Return [x, y] of the center of cell containing provided text 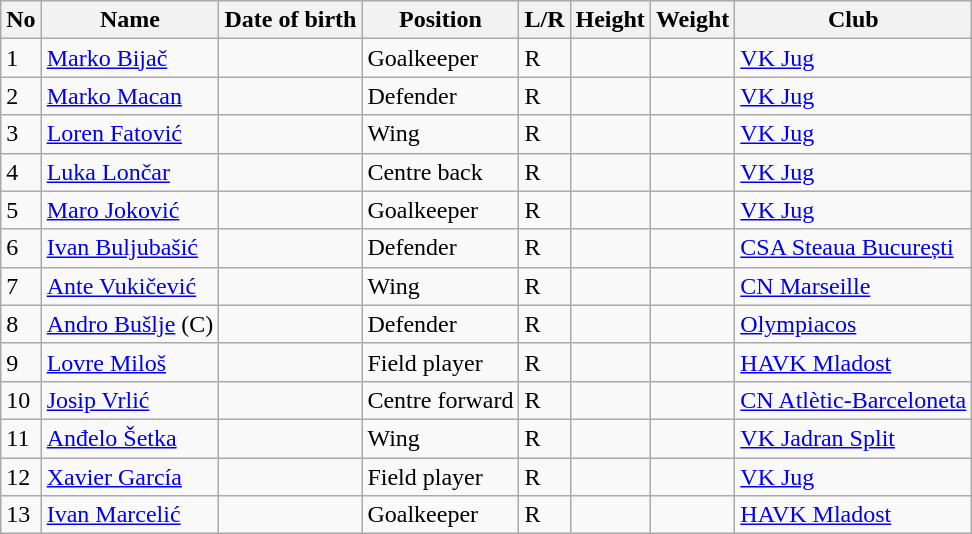
Marko Bijač [130, 58]
VK Jadran Split [854, 438]
CSA Steaua București [854, 248]
3 [21, 134]
Centre back [440, 172]
Luka Lončar [130, 172]
Ante Vukičević [130, 286]
Anđelo Šetka [130, 438]
11 [21, 438]
Lovre Miloš [130, 362]
Height [610, 20]
5 [21, 210]
Position [440, 20]
Name [130, 20]
CN Marseille [854, 286]
Loren Fatović [130, 134]
10 [21, 400]
Maro Joković [130, 210]
6 [21, 248]
Olympiacos [854, 324]
L/R [544, 20]
Club [854, 20]
8 [21, 324]
12 [21, 477]
Date of birth [290, 20]
13 [21, 515]
Josip Vrlić [130, 400]
Ivan Buljubašić [130, 248]
4 [21, 172]
CN Atlètic-Barceloneta [854, 400]
No [21, 20]
Centre forward [440, 400]
Andro Bušlje (C) [130, 324]
Marko Macan [130, 96]
9 [21, 362]
Weight [692, 20]
2 [21, 96]
Xavier García [130, 477]
7 [21, 286]
1 [21, 58]
Ivan Marcelić [130, 515]
